For the text-containing cell, return its midpoint in (X, Y) coordinate format. 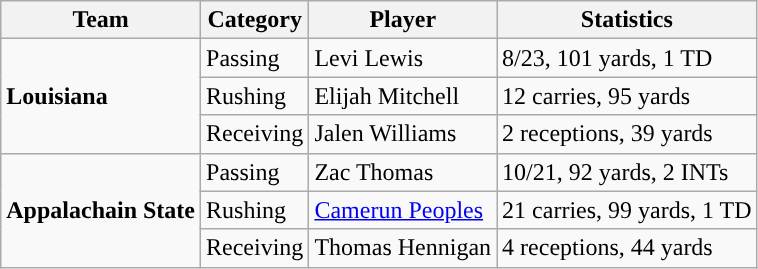
2 receptions, 39 yards (628, 134)
21 carries, 99 yards, 1 TD (628, 210)
8/23, 101 yards, 1 TD (628, 58)
Zac Thomas (403, 172)
Appalachain State (101, 210)
Louisiana (101, 96)
Jalen Williams (403, 134)
Statistics (628, 20)
12 carries, 95 yards (628, 96)
4 receptions, 44 yards (628, 248)
Player (403, 20)
Category (255, 20)
Elijah Mitchell (403, 96)
Levi Lewis (403, 58)
Camerun Peoples (403, 210)
Thomas Hennigan (403, 248)
10/21, 92 yards, 2 INTs (628, 172)
Team (101, 20)
